Locate the cell with the specified text and output its [x, y] center coordinate. 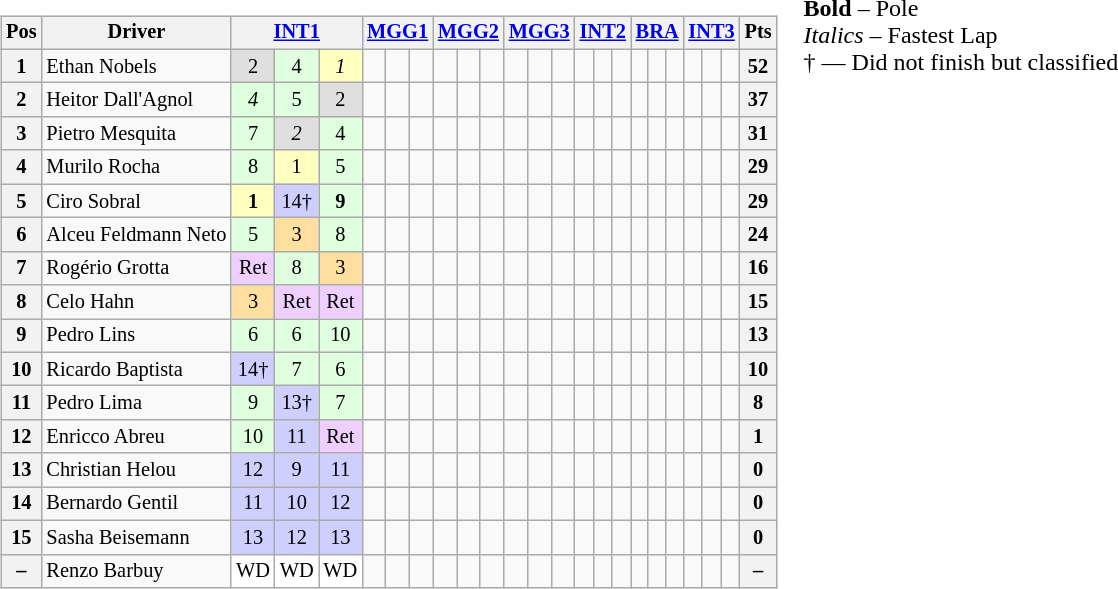
BRA [658, 33]
Ethan Nobels [136, 66]
INT1 [296, 33]
Ricardo Baptista [136, 369]
31 [758, 134]
Christian Helou [136, 470]
Heitor Dall'Agnol [136, 100]
Celo Hahn [136, 302]
MGG3 [540, 33]
Pedro Lima [136, 403]
INT3 [711, 33]
24 [758, 235]
Ciro Sobral [136, 201]
Pietro Mesquita [136, 134]
37 [758, 100]
MGG1 [398, 33]
Pos [21, 33]
Pedro Lins [136, 336]
Pts [758, 33]
14 [21, 504]
INT2 [603, 33]
Renzo Barbuy [136, 571]
Driver [136, 33]
Alceu Feldmann Neto [136, 235]
Enricco Abreu [136, 437]
52 [758, 66]
13† [297, 403]
Bernardo Gentil [136, 504]
MGG2 [468, 33]
Murilo Rocha [136, 167]
Rogério Grotta [136, 268]
Sasha Beisemann [136, 537]
16 [758, 268]
